Locate the cell with the specified text and output its [X, Y] center coordinate. 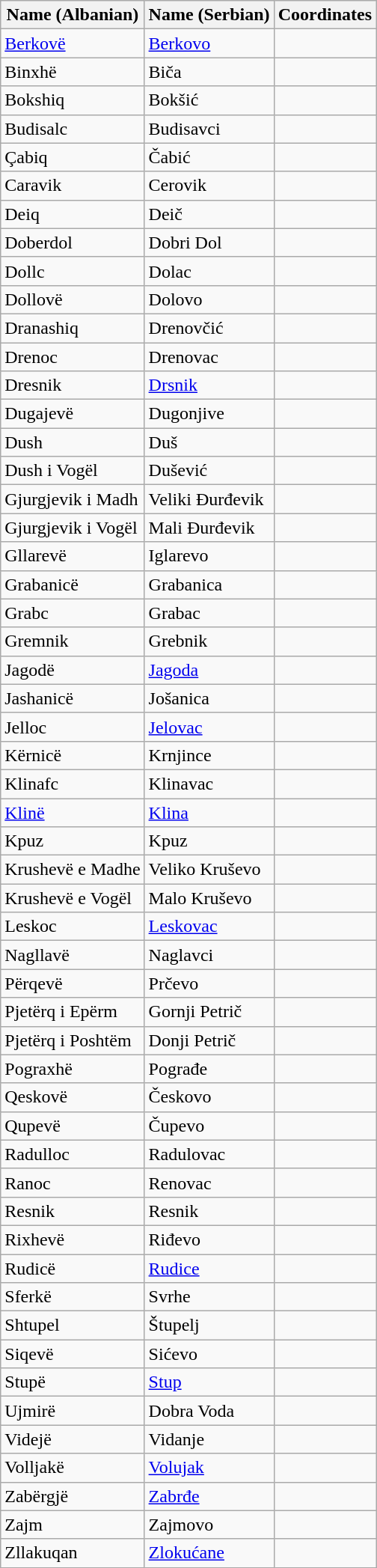
Sferkë [73, 1297]
Deič [209, 214]
Prčevo [209, 983]
Qupevë [73, 1126]
Bokshiq [73, 100]
Shtupel [73, 1326]
Name (Serbian) [209, 15]
Gjurgjevik i Madh [73, 499]
Dollc [73, 271]
Čupevo [209, 1126]
Krushevë e Vogël [73, 898]
Renovac [209, 1183]
Dush [73, 442]
Dobri Dol [209, 242]
Čabić [209, 157]
Klinavac [209, 784]
Përqevë [73, 983]
Ranoc [73, 1183]
Zlokućane [209, 1553]
Radulovac [209, 1154]
Leskoc [73, 927]
Binxhë [73, 72]
Qeskovë [73, 1097]
Coordinates [325, 15]
Dobra Voda [209, 1411]
Veliko Kruševo [209, 870]
Berkovo [209, 43]
Name (Albanian) [73, 15]
Videjë [73, 1439]
Pjetërq i Poshtëm [73, 1040]
Leskovac [209, 927]
Biča [209, 72]
Dollovë [73, 299]
Zajm [73, 1525]
Dolac [209, 271]
Kërnicë [73, 755]
Dolovo [209, 299]
Jelovac [209, 727]
Pjetërq i Epërm [73, 1012]
Dugonjive [209, 414]
Malo Kruševo [209, 898]
Grabanicë [73, 585]
Drenovac [209, 357]
Stup [209, 1382]
Drenoc [73, 357]
Veliki Ðurđevik [209, 499]
Mali Ðurđevik [209, 528]
Donji Petrič [209, 1040]
Siqevë [73, 1354]
Jashanicë [73, 698]
Českovo [209, 1097]
Radulloc [73, 1154]
Dušević [209, 471]
Klinafc [73, 784]
Zajmovo [209, 1525]
Caravik [73, 186]
Volljakë [73, 1468]
Jagodë [73, 670]
Iglarevo [209, 556]
Bokšić [209, 100]
Nagllavë [73, 955]
Svrhe [209, 1297]
Ujmirë [73, 1411]
Budisalc [73, 129]
Rixhevë [73, 1239]
Çabiq [73, 157]
Jelloc [73, 727]
Sićevo [209, 1354]
Naglavci [209, 955]
Dugajevë [73, 414]
Grabanica [209, 585]
Stupë [73, 1382]
Pograđe [209, 1069]
Zllakuqan [73, 1553]
Jošanica [209, 698]
Deiq [73, 214]
Doberdol [73, 242]
Gremnik [73, 641]
Budisavci [209, 129]
Cerovik [209, 186]
Drsnik [209, 385]
Krushevë e Madhe [73, 870]
Jagoda [209, 670]
Klina [209, 812]
Grebnik [209, 641]
Dush i Vogël [73, 471]
Riđevo [209, 1239]
Rudicë [73, 1269]
Grabac [209, 613]
Klinë [73, 812]
Grabc [73, 613]
Zabërgjë [73, 1496]
Berkovë [73, 43]
Drenovčić [209, 328]
Gjurgjevik i Vogël [73, 528]
Štupelj [209, 1326]
Dresnik [73, 385]
Volujak [209, 1468]
Vidanje [209, 1439]
Dranashiq [73, 328]
Pograxhë [73, 1069]
Krnjince [209, 755]
Gllarevë [73, 556]
Rudice [209, 1269]
Zabrđe [209, 1496]
Gornji Petrič [209, 1012]
Duš [209, 442]
